Provide the [x, y] coordinate of the cell's center where the given text is located.  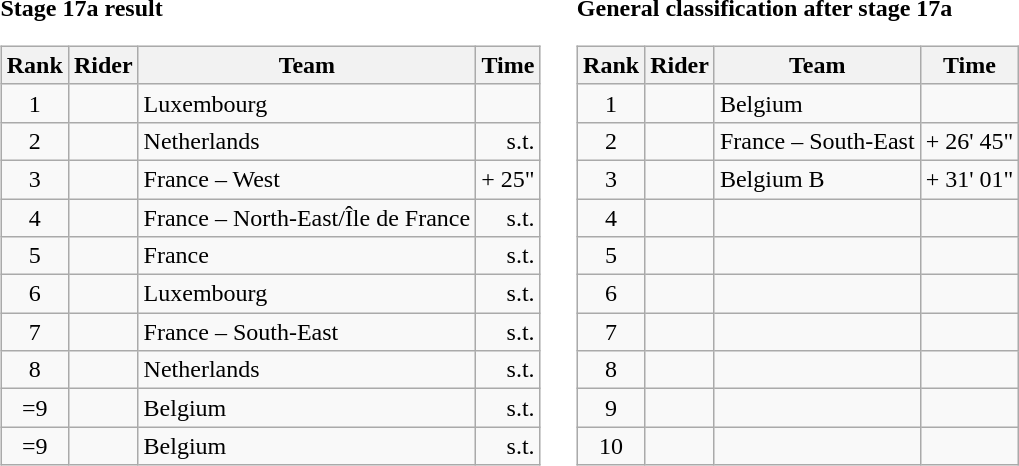
9 [612, 408]
+ 26' 45" [970, 141]
France [307, 256]
France – West [307, 179]
10 [612, 446]
France – North-East/Île de France [307, 217]
+ 31' 01" [970, 179]
Belgium B [817, 179]
+ 25" [508, 179]
